From the cell containing the given text, extract its center point as [x, y] coordinate. 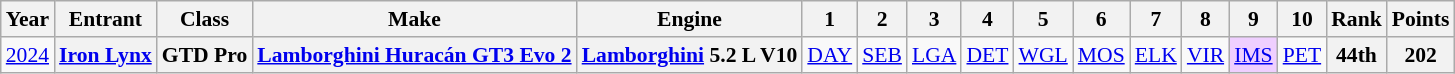
44th [1356, 55]
Engine [690, 19]
LGA [934, 55]
Make [414, 19]
Lamborghini 5.2 L V10 [690, 55]
Iron Lynx [106, 55]
GTD Pro [204, 55]
7 [1156, 19]
Entrant [106, 19]
Year [28, 19]
MOS [1102, 55]
SEB [882, 55]
DET [987, 55]
ELK [1156, 55]
1 [830, 19]
DAY [830, 55]
Lamborghini Huracán GT3 Evo 2 [414, 55]
10 [1302, 19]
202 [1421, 55]
3 [934, 19]
2 [882, 19]
PET [1302, 55]
2024 [28, 55]
Points [1421, 19]
5 [1044, 19]
VIR [1206, 55]
Class [204, 19]
8 [1206, 19]
WGL [1044, 55]
4 [987, 19]
Rank [1356, 19]
6 [1102, 19]
9 [1254, 19]
IMS [1254, 55]
